Extract the [x, y] coordinate from the center of the cell holding the provided text.  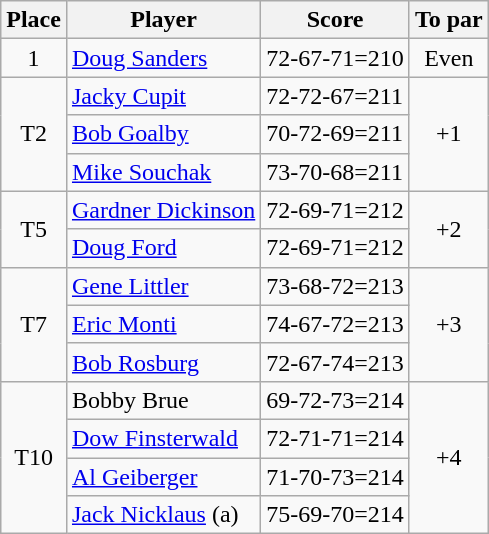
72-71-71=214 [336, 438]
T5 [34, 229]
T2 [34, 134]
72-67-74=213 [336, 362]
72-72-67=211 [336, 96]
Jack Nicklaus (a) [163, 515]
T7 [34, 324]
+2 [448, 229]
70-72-69=211 [336, 134]
+1 [448, 134]
Dow Finsterwald [163, 438]
Doug Ford [163, 248]
To par [448, 20]
Gardner Dickinson [163, 210]
75-69-70=214 [336, 515]
1 [34, 58]
+4 [448, 457]
Bob Rosburg [163, 362]
Even [448, 58]
73-68-72=213 [336, 286]
Eric Monti [163, 324]
Score [336, 20]
Doug Sanders [163, 58]
Bob Goalby [163, 134]
T10 [34, 457]
Gene Littler [163, 286]
Bobby Brue [163, 400]
72-67-71=210 [336, 58]
Place [34, 20]
Jacky Cupit [163, 96]
71-70-73=214 [336, 477]
69-72-73=214 [336, 400]
Mike Souchak [163, 172]
74-67-72=213 [336, 324]
Player [163, 20]
Al Geiberger [163, 477]
+3 [448, 324]
73-70-68=211 [336, 172]
